Pinpoint the cell where the given text exists, returning its [x, y] midpoint coordinate. 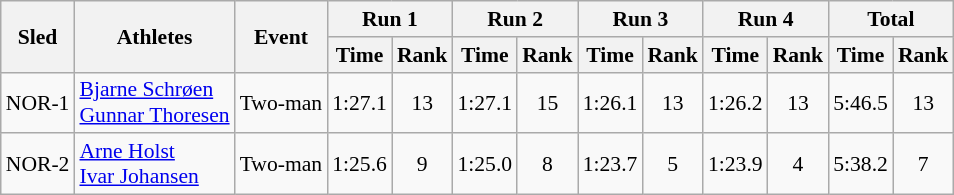
Arne HolstIvar Johansen [154, 164]
1:26.1 [610, 102]
1:23.7 [610, 164]
5:38.2 [860, 164]
1:23.9 [736, 164]
5 [672, 164]
Run 1 [390, 19]
Run 4 [766, 19]
9 [422, 164]
Total [890, 19]
Run 3 [640, 19]
Event [282, 36]
8 [548, 164]
1:25.0 [484, 164]
NOR-1 [38, 102]
Bjarne SchrøenGunnar Thoresen [154, 102]
7 [924, 164]
Athletes [154, 36]
5:46.5 [860, 102]
15 [548, 102]
Sled [38, 36]
Run 2 [514, 19]
4 [798, 164]
NOR-2 [38, 164]
1:25.6 [360, 164]
1:26.2 [736, 102]
